Identify which cell holds the provided text, then report its [X, Y] central coordinate. 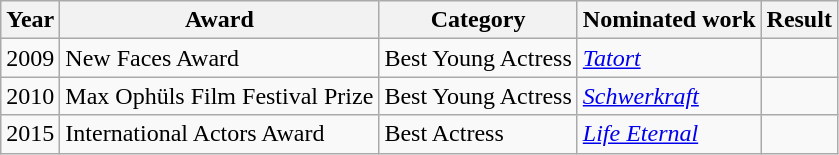
2010 [30, 96]
Max Ophüls Film Festival Prize [220, 96]
Result [799, 20]
Nominated work [669, 20]
Tatort [669, 58]
New Faces Award [220, 58]
Best Actress [478, 134]
Life Eternal [669, 134]
Year [30, 20]
2015 [30, 134]
Award [220, 20]
2009 [30, 58]
Category [478, 20]
Schwerkraft [669, 96]
International Actors Award [220, 134]
